Scan for the cell matching the given text and deliver its [X, Y] coordinate at center. 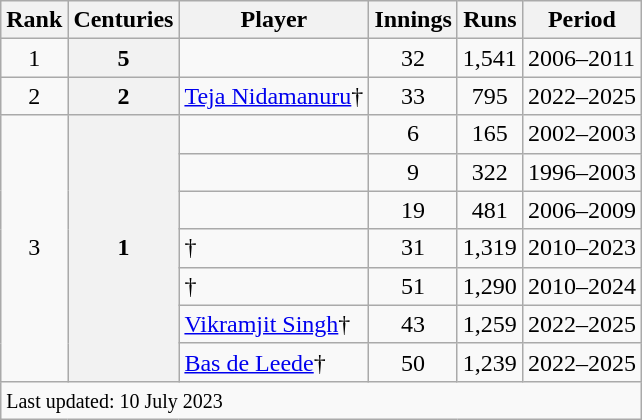
1,319 [490, 248]
481 [490, 210]
1,239 [490, 362]
2002–2003 [582, 134]
2010–2024 [582, 286]
19 [413, 210]
Innings [413, 20]
1,259 [490, 324]
51 [413, 286]
Player [274, 20]
Rank [34, 20]
6 [413, 134]
Teja Nidamanuru† [274, 96]
1,541 [490, 58]
3 [34, 248]
Centuries [124, 20]
Vikramjit Singh† [274, 324]
2006–2009 [582, 210]
Runs [490, 20]
5 [124, 58]
165 [490, 134]
322 [490, 172]
43 [413, 324]
1996–2003 [582, 172]
Period [582, 20]
Last updated: 10 July 2023 [322, 400]
Bas de Leede† [274, 362]
2006–2011 [582, 58]
1,290 [490, 286]
32 [413, 58]
9 [413, 172]
50 [413, 362]
795 [490, 96]
31 [413, 248]
2010–2023 [582, 248]
33 [413, 96]
